Locate the cell with the specified text and output its (X, Y) center coordinate. 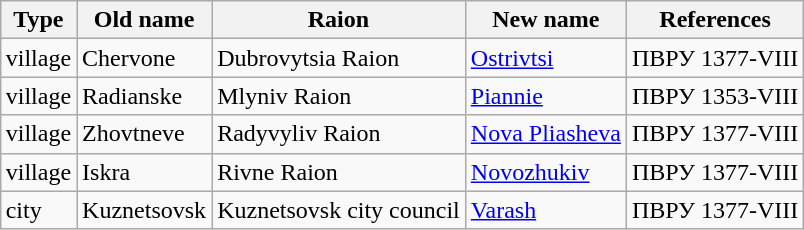
Chervone (144, 58)
New name (546, 20)
Rivne Raion (339, 172)
Kuznetsovsk (144, 210)
References (714, 20)
Radyvyliv Raion (339, 134)
Nova Pliasheva (546, 134)
Raion (339, 20)
ПВРУ 1353-VIII (714, 96)
Dubrovytsia Raion (339, 58)
Mlyniv Raion (339, 96)
Zhovtneve (144, 134)
Type (38, 20)
Varash (546, 210)
Ostrivtsi (546, 58)
city (38, 210)
Old name (144, 20)
Novozhukiv (546, 172)
Iskra (144, 172)
Radianske (144, 96)
Piannie (546, 96)
Kuznetsovsk city council (339, 210)
